Find where the given text appears and provide that cell's center as [x, y] coordinate. 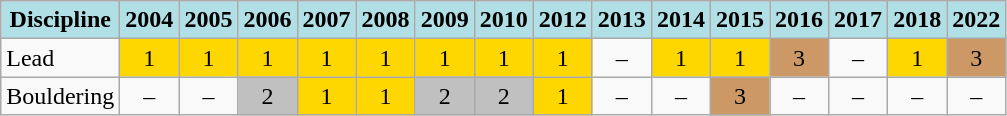
2022 [976, 20]
2005 [208, 20]
2013 [622, 20]
2009 [444, 20]
2016 [800, 20]
2015 [740, 20]
2010 [504, 20]
2012 [562, 20]
Bouldering [60, 96]
2008 [386, 20]
2017 [858, 20]
2014 [680, 20]
2018 [918, 20]
2007 [326, 20]
Discipline [60, 20]
2006 [268, 20]
2004 [150, 20]
Lead [60, 58]
